Capture the cell that displays the provided text and extract its [x, y] central coordinate. 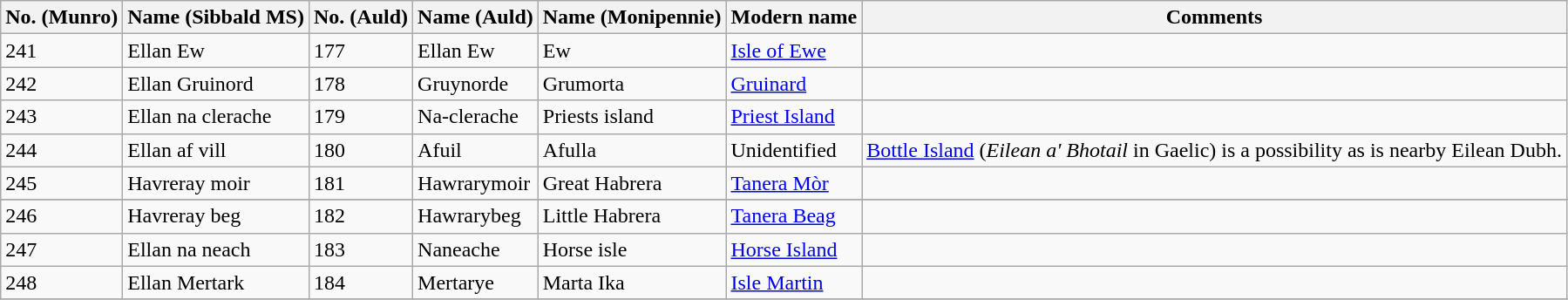
Bottle Island (Eilean a' Bhotail in Gaelic) is a possibility as is nearby Eilean Dubh. [1215, 150]
245 [62, 183]
Mertarye [476, 283]
Ellan af vill [216, 150]
246 [62, 216]
Comments [1215, 17]
242 [62, 84]
247 [62, 249]
Great Habrera [632, 183]
241 [62, 51]
243 [62, 117]
181 [361, 183]
Name (Sibbald MS) [216, 17]
Afulla [632, 150]
Hawrarymoir [476, 183]
Little Habrera [632, 216]
248 [62, 283]
Ellan na neach [216, 249]
Gruinard [794, 84]
Modern name [794, 17]
Hawrarybeg [476, 216]
No. (Munro) [62, 17]
Horse Island [794, 249]
Horse isle [632, 249]
Name (Monipennie) [632, 17]
180 [361, 150]
Isle of Ewe [794, 51]
178 [361, 84]
Tanera Mòr [794, 183]
Grumorta [632, 84]
179 [361, 117]
No. (Auld) [361, 17]
Priests island [632, 117]
Unidentified [794, 150]
Marta Ika [632, 283]
Naneache [476, 249]
Ew [632, 51]
Afuil [476, 150]
Na-clerache [476, 117]
Ellan Gruinord [216, 84]
Gruynorde [476, 84]
184 [361, 283]
Ellan Mertark [216, 283]
177 [361, 51]
Isle Martin [794, 283]
182 [361, 216]
Ellan na clerache [216, 117]
Priest Island [794, 117]
244 [62, 150]
Tanera Beag [794, 216]
Havreray moir [216, 183]
Name (Auld) [476, 17]
183 [361, 249]
Havreray beg [216, 216]
